Identify which cell holds the provided text, then report its (X, Y) central coordinate. 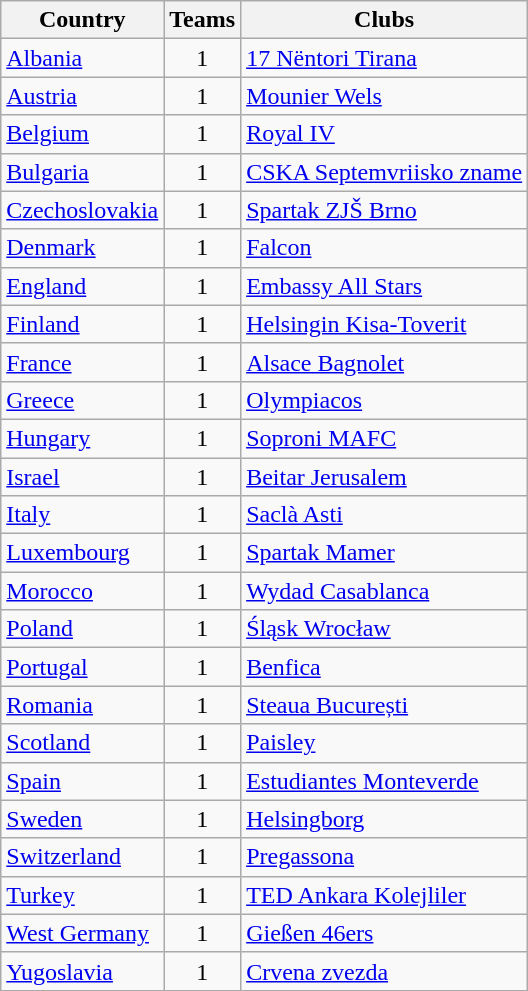
Portugal (82, 667)
Gießen 46ers (384, 933)
Soproni MAFC (384, 438)
Saclà Asti (384, 515)
Royal IV (384, 134)
Yugoslavia (82, 971)
Country (82, 20)
Śląsk Wrocław (384, 629)
Clubs (384, 20)
Austria (82, 96)
England (82, 286)
Italy (82, 515)
France (82, 362)
Hungary (82, 438)
Poland (82, 629)
TED Ankara Kolejliler (384, 895)
Falcon (384, 248)
Israel (82, 477)
Bulgaria (82, 172)
Spartak ZJŠ Brno (384, 210)
Morocco (82, 591)
Greece (82, 400)
Wydad Casablanca (384, 591)
Czechoslovakia (82, 210)
Spain (82, 781)
17 Nëntori Tirana (384, 58)
Luxembourg (82, 553)
Steaua București (384, 705)
Helsingborg (384, 819)
Alsace Bagnolet (384, 362)
Embassy All Stars (384, 286)
Romania (82, 705)
Albania (82, 58)
Paisley (384, 743)
Denmark (82, 248)
Belgium (82, 134)
Teams (202, 20)
Spartak Mamer (384, 553)
Beitar Jerusalem (384, 477)
Estudiantes Monteverde (384, 781)
Finland (82, 324)
Olympiacos (384, 400)
Mounier Wels (384, 96)
Turkey (82, 895)
Scotland (82, 743)
Sweden (82, 819)
Switzerland (82, 857)
Benfica (384, 667)
CSKA Septemvriisko zname (384, 172)
Crvena zvezda (384, 971)
Pregassona (384, 857)
Helsingin Kisa-Toverit (384, 324)
West Germany (82, 933)
